Extract the (X, Y) coordinate from the center of the cell holding the provided text.  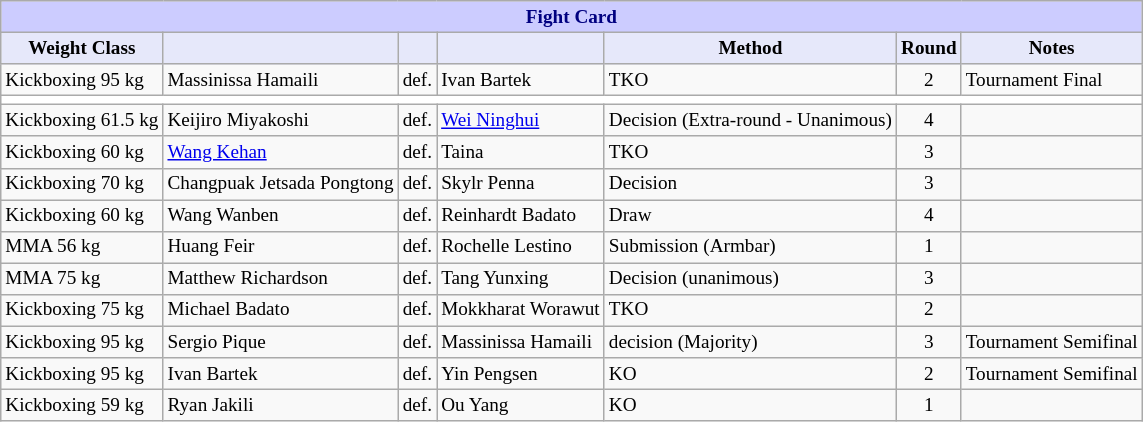
Round (930, 48)
Keijiro Miyakoshi (280, 121)
Decision (750, 184)
Draw (750, 216)
Tournament Final (1052, 80)
Kickboxing 61.5 kg (82, 121)
Huang Feir (280, 247)
Taina (521, 152)
MMA 75 kg (82, 279)
Matthew Richardson (280, 279)
Kickboxing 70 kg (82, 184)
Wang Kehan (280, 152)
decision (Majority) (750, 342)
Mokkharat Worawut (521, 310)
Skylr Penna (521, 184)
Changpuak Jetsada Pongtong (280, 184)
MMA 56 kg (82, 247)
Wang Wanben (280, 216)
Reinhardt Badato (521, 216)
Ou Yang (521, 405)
Sergio Pique (280, 342)
Kickboxing 75 kg (82, 310)
Decision (Extra-round - Unanimous) (750, 121)
Tang Yunxing (521, 279)
Fight Card (572, 17)
Submission (Armbar) (750, 247)
Kickboxing 59 kg (82, 405)
Ryan Jakili (280, 405)
Method (750, 48)
Notes (1052, 48)
Decision (unanimous) (750, 279)
Rochelle Lestino (521, 247)
Weight Class (82, 48)
Yin Pengsen (521, 374)
Michael Badato (280, 310)
Wei Ninghui (521, 121)
